From the cell containing the given text, extract its center point as [X, Y] coordinate. 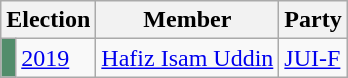
Election [48, 20]
JUI-F [313, 58]
Hafiz Isam Uddin [188, 58]
2019 [56, 58]
Party [313, 20]
Member [188, 20]
